Pinpoint the cell where the given text exists, returning its [x, y] midpoint coordinate. 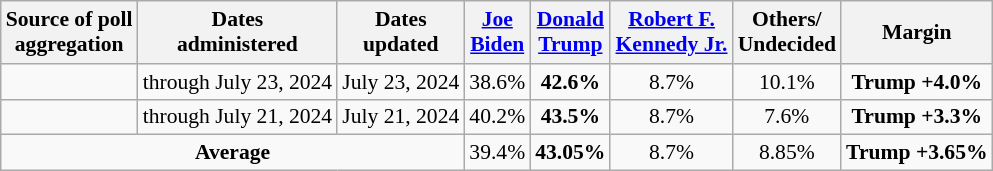
through July 23, 2024 [238, 82]
42.6% [570, 82]
Trump +4.0% [917, 82]
8.85% [787, 153]
40.2% [497, 117]
7.6% [787, 117]
Source of pollaggregation [70, 32]
Robert F.Kennedy Jr. [671, 32]
38.6% [497, 82]
Trump +3.3% [917, 117]
43.5% [570, 117]
Margin [917, 32]
43.05% [570, 153]
JoeBiden [497, 32]
Datesadministered [238, 32]
39.4% [497, 153]
10.1% [787, 82]
through July 21, 2024 [238, 117]
Others/Undecided [787, 32]
DonaldTrump [570, 32]
Trump +3.65% [917, 153]
July 23, 2024 [400, 82]
July 21, 2024 [400, 117]
Datesupdated [400, 32]
Average [233, 153]
